Identify which cell holds the provided text, then report its [X, Y] central coordinate. 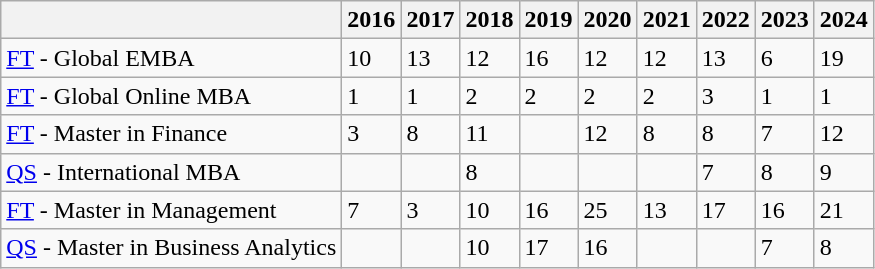
2021 [666, 20]
FT - Master in Management [172, 210]
QS - International MBA [172, 172]
FT - Global Online MBA [172, 96]
2017 [430, 20]
2019 [548, 20]
11 [490, 134]
6 [784, 58]
9 [844, 172]
25 [608, 210]
19 [844, 58]
21 [844, 210]
2023 [784, 20]
2022 [726, 20]
FT - Master in Finance [172, 134]
2024 [844, 20]
QS - Master in Business Analytics [172, 248]
2018 [490, 20]
2016 [372, 20]
FT - Global EMBA [172, 58]
2020 [608, 20]
